Locate the cell with the specified text and output its [X, Y] center coordinate. 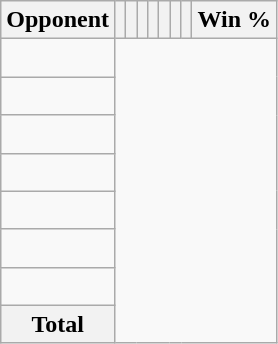
Total [58, 324]
Opponent [58, 20]
Win % [234, 20]
